Output the (X, Y) coordinate of the center of the cell containing the given text.  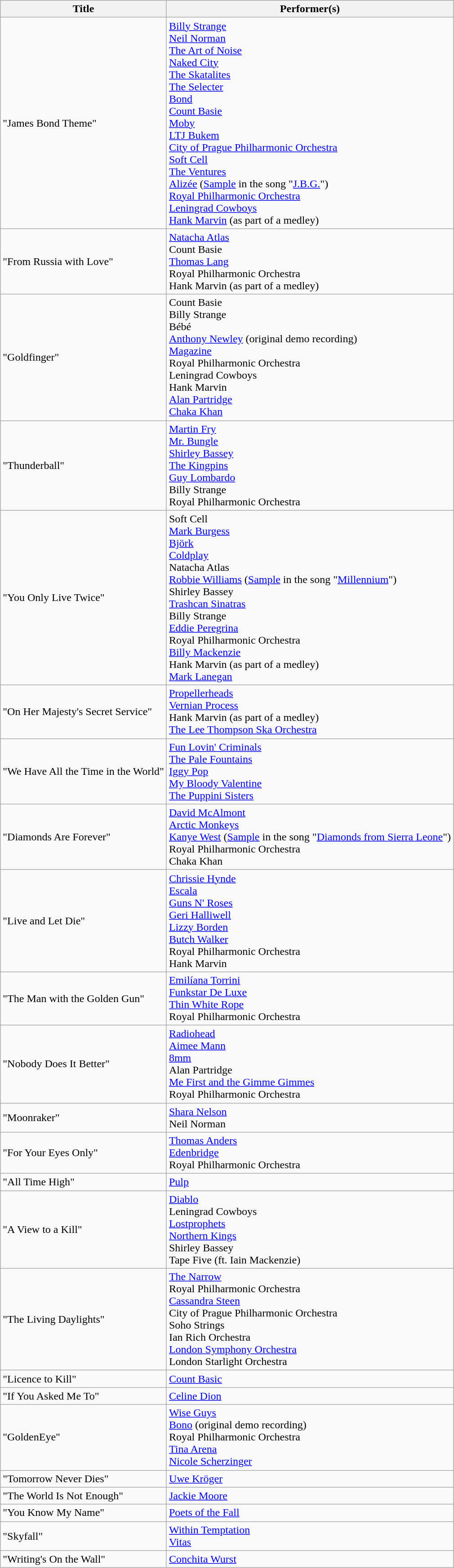
"Skyfall" (84, 1536)
Title (84, 9)
Poets of the Fall (310, 1513)
David McAlmontArctic MonkeysKanye West (Sample in the song "Diamonds from Sierra Leone")Royal Philharmonic OrchestraChaka Khan (310, 837)
"The Living Daylights" (84, 1320)
Natacha AtlasCount BasieThomas LangRoyal Philharmonic OrchestraHank Marvin (as part of a medley) (310, 261)
DiabloLeningrad CowboysLostprophetsNorthern KingsShirley BasseyTape Five (ft. Iain Mackenzie) (310, 1230)
Uwe Kröger (310, 1479)
"If You Asked Me To" (84, 1396)
"The Man with the Golden Gun" (84, 998)
"A View to a Kill" (84, 1230)
Performer(s) (310, 9)
Fun Lovin' CriminalsThe Pale FountainsIggy PopMy Bloody ValentineThe Puppini Sisters (310, 771)
Chrissie HyndeEscalaGuns N' RosesGeri HalliwellLizzy BordenButch WalkerRoyal Philharmonic OrchestraHank Marvin (310, 921)
Conchita Wurst (310, 1559)
PropellerheadsVernian ProcessHank Marvin (as part of a medley)The Lee Thompson Ska Orchestra (310, 711)
"All Time High" (84, 1182)
"Diamonds Are Forever" (84, 837)
"You Only Live Twice" (84, 597)
Shara NelsonNeil Norman (310, 1117)
"For Your Eyes Only" (84, 1153)
"Thunderball" (84, 465)
Celine Dion (310, 1396)
Pulp (310, 1182)
"Live and Let Die" (84, 921)
"From Russia with Love" (84, 261)
"Nobody Does It Better" (84, 1064)
Within TemptationVitas (310, 1536)
Count Basic (310, 1379)
"Tomorrow Never Dies" (84, 1479)
Emilíana TorriniFunkstar De LuxeThin White RopeRoyal Philharmonic Orchestra (310, 998)
"You Know My Name" (84, 1513)
"James Bond Theme" (84, 123)
Wise GuysBono (original demo recording)Royal Philharmonic OrchestraTina ArenaNicole Scherzinger (310, 1437)
"Writing's On the Wall" (84, 1559)
RadioheadAimee Mann8mmAlan PartridgeMe First and the Gimme GimmesRoyal Philharmonic Orchestra (310, 1064)
Thomas AndersEdenbridgeRoyal Philharmonic Orchestra (310, 1153)
"Goldfinger" (84, 358)
"GoldenEye" (84, 1437)
Martin FryMr. BungleShirley BasseyThe KingpinsGuy LombardoBilly StrangeRoyal Philharmonic Orchestra (310, 465)
"On Her Majesty's Secret Service" (84, 711)
"We Have All the Time in the World" (84, 771)
"Licence to Kill" (84, 1379)
"The World Is Not Enough" (84, 1496)
"Moonraker" (84, 1117)
Jackie Moore (310, 1496)
